Extract the (X, Y) coordinate from the center of the cell holding the provided text.  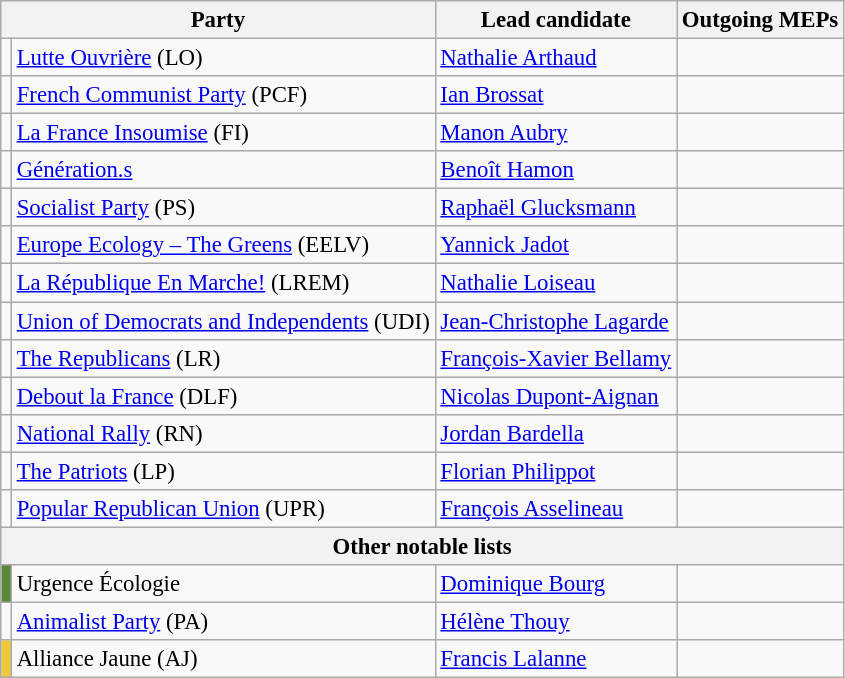
Nathalie Loiseau (556, 283)
Urgence Écologie (223, 584)
Socialist Party (PS) (223, 208)
French Communist Party (PCF) (223, 95)
Lutte Ouvrière (LO) (223, 58)
François Asselineau (556, 509)
Other notable lists (422, 546)
La République En Marche! (LREM) (223, 283)
Génération.s (223, 170)
Debout la France (DLF) (223, 396)
Outgoing MEPs (760, 20)
The Republicans (LR) (223, 358)
Florian Philippot (556, 471)
Alliance Jaune (AJ) (223, 659)
Benoît Hamon (556, 170)
Yannick Jadot (556, 245)
Nathalie Arthaud (556, 58)
Animalist Party (PA) (223, 621)
Party (218, 20)
The Patriots (LP) (223, 471)
Europe Ecology – The Greens (EELV) (223, 245)
Manon Aubry (556, 133)
Jordan Bardella (556, 433)
Dominique Bourg (556, 584)
Lead candidate (556, 20)
Hélène Thouy (556, 621)
François-Xavier Bellamy (556, 358)
Ian Brossat (556, 95)
National Rally (RN) (223, 433)
La France Insoumise (FI) (223, 133)
Jean-Christophe Lagarde (556, 321)
Francis Lalanne (556, 659)
Raphaël Glucksmann (556, 208)
Union of Democrats and Independents (UDI) (223, 321)
Nicolas Dupont-Aignan (556, 396)
Popular Republican Union (UPR) (223, 509)
